Determine the [X, Y] coordinate at the center of the cell enclosing the given text.  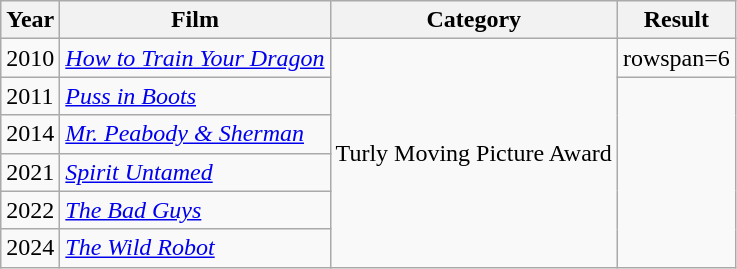
2014 [30, 134]
2011 [30, 96]
rowspan=6 [676, 58]
The Wild Robot [195, 248]
2024 [30, 248]
Turly Moving Picture Award [474, 153]
Puss in Boots [195, 96]
Year [30, 20]
The Bad Guys [195, 210]
Category [474, 20]
Film [195, 20]
How to Train Your Dragon [195, 58]
2021 [30, 172]
2010 [30, 58]
Mr. Peabody & Sherman [195, 134]
2022 [30, 210]
Spirit Untamed [195, 172]
Result [676, 20]
